Identify which cell holds the provided text, then report its (x, y) central coordinate. 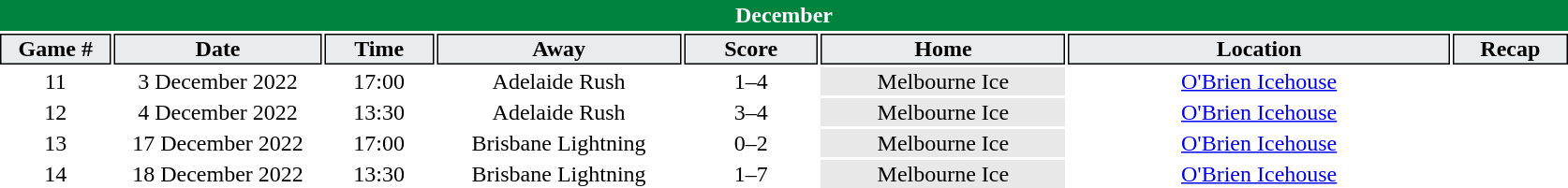
Date (218, 49)
Game # (56, 49)
1–7 (751, 174)
Recap (1510, 49)
11 (56, 81)
13 (56, 143)
Away (559, 49)
14 (56, 174)
3–4 (751, 112)
3 December 2022 (218, 81)
12 (56, 112)
4 December 2022 (218, 112)
December (784, 15)
Home (943, 49)
18 December 2022 (218, 174)
1–4 (751, 81)
Score (751, 49)
Location (1259, 49)
0–2 (751, 143)
Time (379, 49)
17 December 2022 (218, 143)
